From the cell containing the given text, extract its center point as (x, y) coordinate. 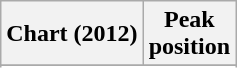
Peakposition (189, 34)
Chart (2012) (72, 34)
